Detect which cell encompasses the target text, then output its (x, y) center coordinate. 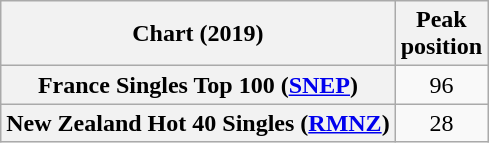
96 (441, 85)
Chart (2019) (198, 34)
28 (441, 123)
France Singles Top 100 (SNEP) (198, 85)
New Zealand Hot 40 Singles (RMNZ) (198, 123)
Peak position (441, 34)
